Identify which cell holds the provided text, then report its [X, Y] central coordinate. 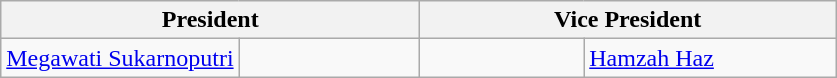
Megawati Sukarnoputri [120, 58]
President [210, 20]
Vice President [628, 20]
Hamzah Haz [710, 58]
